Scan for the cell matching the given text and deliver its [X, Y] coordinate at center. 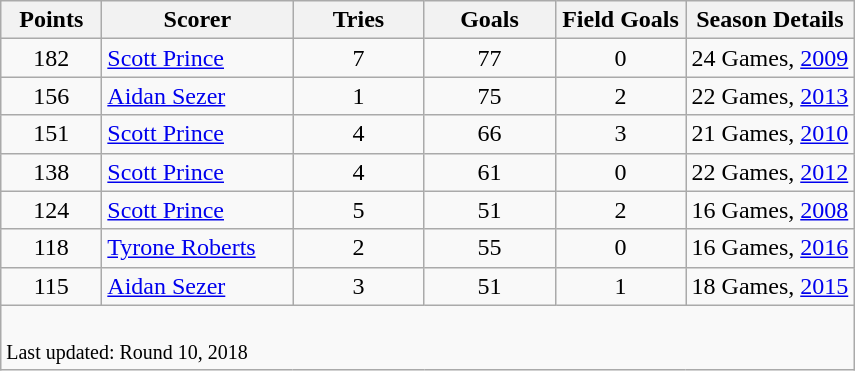
156 [52, 96]
124 [52, 210]
66 [490, 134]
75 [490, 96]
16 Games, 2008 [770, 210]
Last updated: Round 10, 2018 [428, 338]
118 [52, 248]
55 [490, 248]
22 Games, 2012 [770, 172]
Points [52, 20]
16 Games, 2016 [770, 248]
Goals [490, 20]
22 Games, 2013 [770, 96]
182 [52, 58]
Tyrone Roberts [198, 248]
Season Details [770, 20]
77 [490, 58]
5 [358, 210]
24 Games, 2009 [770, 58]
151 [52, 134]
Field Goals [620, 20]
21 Games, 2010 [770, 134]
Scorer [198, 20]
7 [358, 58]
Tries [358, 20]
18 Games, 2015 [770, 286]
115 [52, 286]
138 [52, 172]
61 [490, 172]
